From the cell containing the given text, extract its center point as (x, y) coordinate. 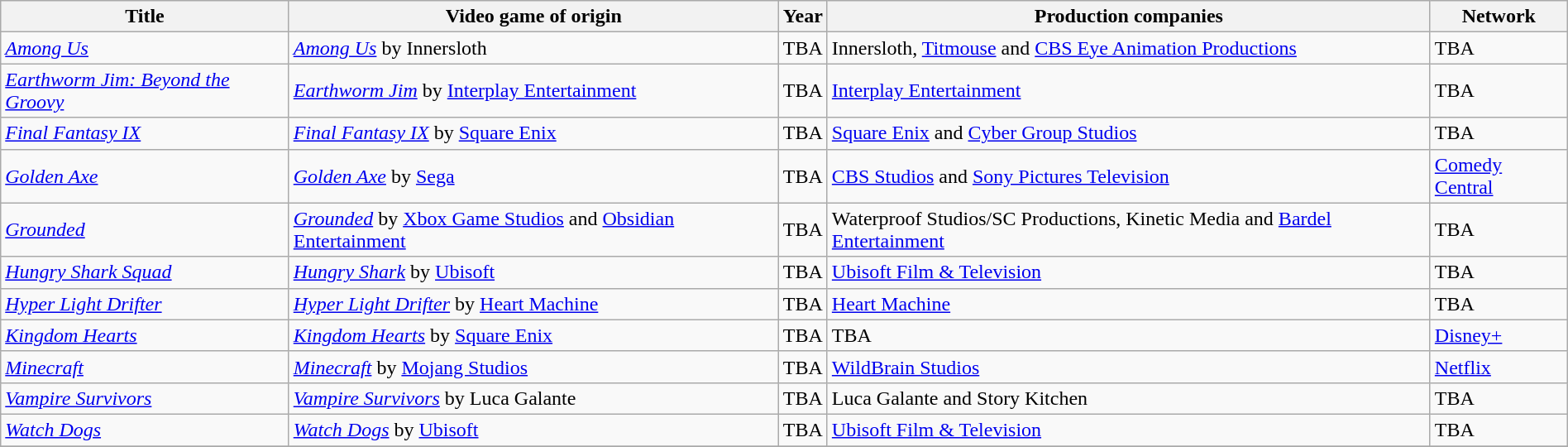
Heart Machine (1128, 304)
Hyper Light Drifter by Heart Machine (533, 304)
Minecraft by Mojang Studios (533, 367)
Earthworm Jim: Beyond the Groovy (145, 91)
Title (145, 17)
Golden Axe by Sega (533, 175)
Production companies (1128, 17)
Watch Dogs by Ubisoft (533, 430)
Minecraft (145, 367)
Watch Dogs (145, 430)
Kingdom Hearts by Square Enix (533, 335)
Vampire Survivors (145, 398)
WildBrain Studios (1128, 367)
Vampire Survivors by Luca Galante (533, 398)
Hungry Shark by Ubisoft (533, 272)
CBS Studios and Sony Pictures Television (1128, 175)
Luca Galante and Story Kitchen (1128, 398)
Hyper Light Drifter (145, 304)
Netflix (1499, 367)
Interplay Entertainment (1128, 91)
Among Us by Innersloth (533, 48)
Network (1499, 17)
Golden Axe (145, 175)
Waterproof Studios/SC Productions, Kinetic Media and Bardel Entertainment (1128, 230)
Kingdom Hearts (145, 335)
Final Fantasy IX by Square Enix (533, 133)
Comedy Central (1499, 175)
Hungry Shark Squad (145, 272)
Square Enix and Cyber Group Studios (1128, 133)
Innersloth, Titmouse and CBS Eye Animation Productions (1128, 48)
Final Fantasy IX (145, 133)
Grounded by Xbox Game Studios and Obsidian Entertainment (533, 230)
Disney+ (1499, 335)
Year (802, 17)
Video game of origin (533, 17)
Among Us (145, 48)
Earthworm Jim by Interplay Entertainment (533, 91)
Grounded (145, 230)
